Determine the (x, y) coordinate at the center of the cell enclosing the given text.  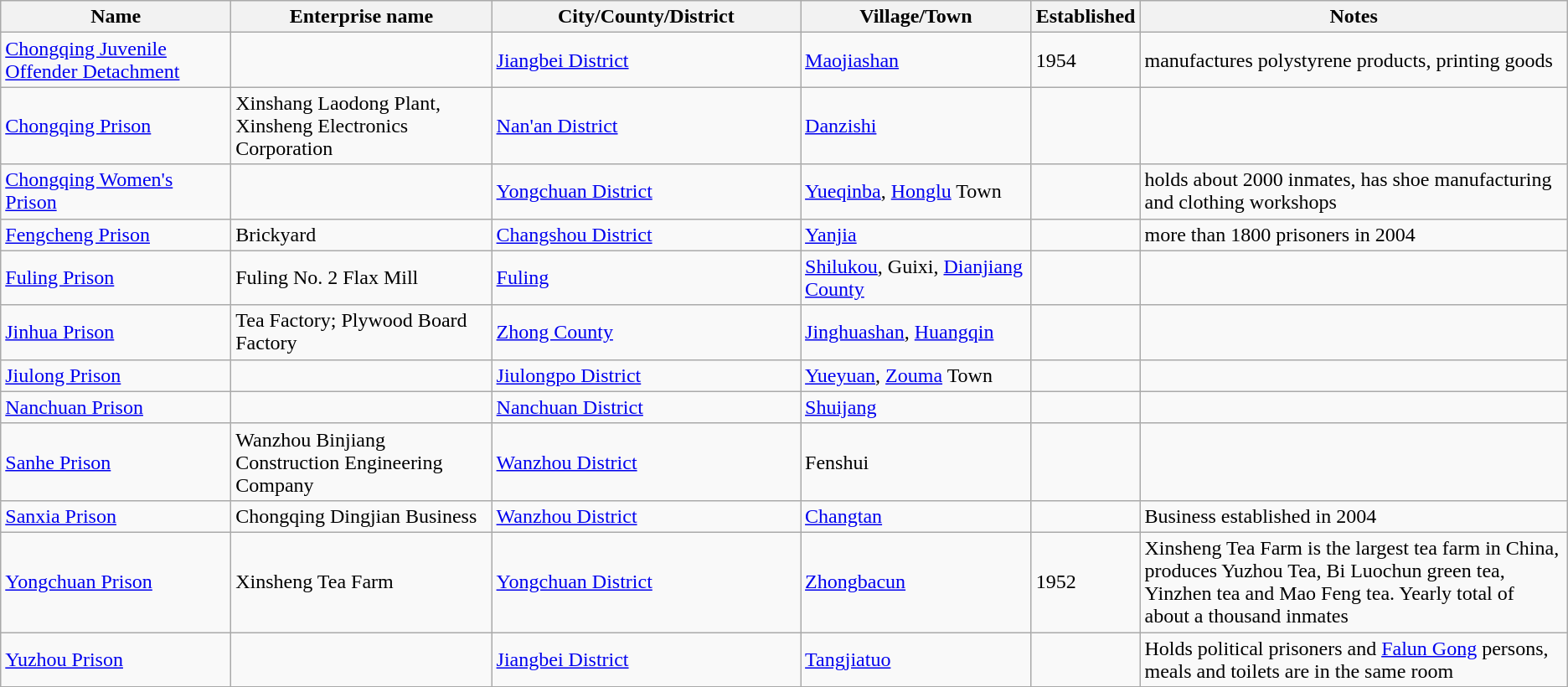
1954 (1086, 60)
Sanxia Prison (116, 516)
Holds political prisoners and Falun Gong persons, meals and toilets are in the same room (1354, 659)
Tea Factory; Plywood Board Factory (362, 332)
Zhong County (647, 332)
Chongqing Women's Prison (116, 191)
Danzishi (916, 126)
Established (1086, 17)
Enterprise name (362, 17)
Fenshui (916, 462)
Notes (1354, 17)
Yanjia (916, 235)
Changtan (916, 516)
City/County/District (647, 17)
Tangjiatuo (916, 659)
Business established in 2004 (1354, 516)
Yongchuan Prison (116, 581)
Jiulong Prison (116, 375)
Shilukou, Guixi, Dianjiang County (916, 278)
Nanchuan Prison (116, 407)
Fuling No. 2 Flax Mill (362, 278)
Name (116, 17)
more than 1800 prisoners in 2004 (1354, 235)
Fuling (647, 278)
Chongqing Prison (116, 126)
holds about 2000 inmates, has shoe manufacturing and clothing workshops (1354, 191)
Nanchuan District (647, 407)
Xinshang Laodong Plant, Xinsheng Electronics Corporation (362, 126)
Brickyard (362, 235)
Fengcheng Prison (116, 235)
Jinghuashan, Huangqin (916, 332)
Xinsheng Tea Farm (362, 581)
Nan'an District (647, 126)
Yueqinba, Honglu Town (916, 191)
Sanhe Prison (116, 462)
Changshou District (647, 235)
1952 (1086, 581)
Fuling Prison (116, 278)
Wanzhou Binjiang Construction Engineering Company (362, 462)
Chongqing Dingjian Business (362, 516)
Zhongbacun (916, 581)
manufactures polystyrene products, printing goods (1354, 60)
Shuijang (916, 407)
Yueyuan, Zouma Town (916, 375)
Yuzhou Prison (116, 659)
Chongqing Juvenile Offender Detachment (116, 60)
Maojiashan (916, 60)
Jiulongpo District (647, 375)
Jinhua Prison (116, 332)
Village/Town (916, 17)
